Output the (X, Y) coordinate of the center of the cell containing the given text.  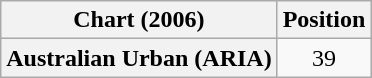
Australian Urban (ARIA) (139, 58)
Chart (2006) (139, 20)
39 (324, 58)
Position (324, 20)
